Search for the cell housing the specified text and yield its (X, Y) center coordinate. 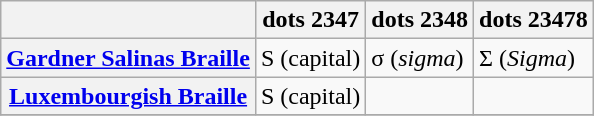
σ (sigma) (420, 58)
Gardner Salinas Braille (128, 58)
Σ (Sigma) (534, 58)
dots 2348 (420, 20)
dots 2347 (310, 20)
Luxembourgish Braille (128, 96)
dots 23478 (534, 20)
